Provide the (X, Y) coordinate of the cell's center where the given text is located.  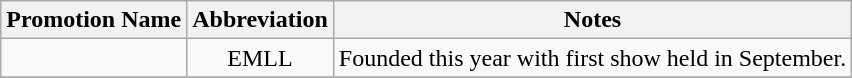
EMLL (260, 58)
Notes (592, 20)
Promotion Name (94, 20)
Founded this year with first show held in September. (592, 58)
Abbreviation (260, 20)
